Detect which cell encompasses the target text, then output its [X, Y] center coordinate. 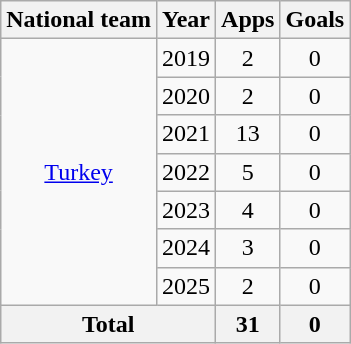
31 [248, 324]
2021 [186, 134]
2025 [186, 286]
Apps [248, 20]
Total [108, 324]
National team [79, 20]
Year [186, 20]
4 [248, 210]
Goals [315, 20]
5 [248, 172]
2024 [186, 248]
2022 [186, 172]
2019 [186, 58]
Turkey [79, 172]
13 [248, 134]
2020 [186, 96]
2023 [186, 210]
3 [248, 248]
